Output the (X, Y) coordinate of the center of the cell containing the given text.  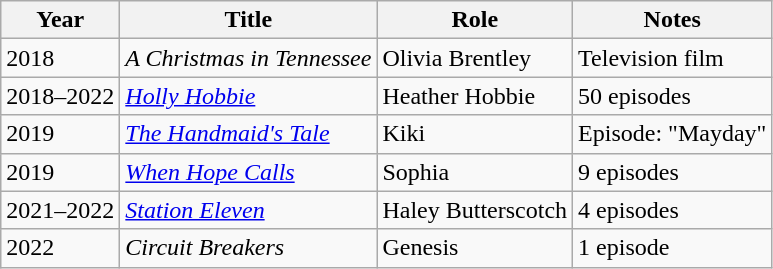
50 episodes (672, 96)
Title (248, 20)
2021–2022 (60, 210)
Episode: "Mayday" (672, 134)
Holly Hobbie (248, 96)
Sophia (475, 172)
2018 (60, 58)
When Hope Calls (248, 172)
Olivia Brentley (475, 58)
2018–2022 (60, 96)
Year (60, 20)
9 episodes (672, 172)
A Christmas in Tennessee (248, 58)
2022 (60, 248)
Station Eleven (248, 210)
Heather Hobbie (475, 96)
Haley Butterscotch (475, 210)
1 episode (672, 248)
Kiki (475, 134)
The Handmaid's Tale (248, 134)
Television film (672, 58)
Role (475, 20)
4 episodes (672, 210)
Notes (672, 20)
Genesis (475, 248)
Circuit Breakers (248, 248)
